Provide the (x, y) coordinate of the cell's center where the given text is located.  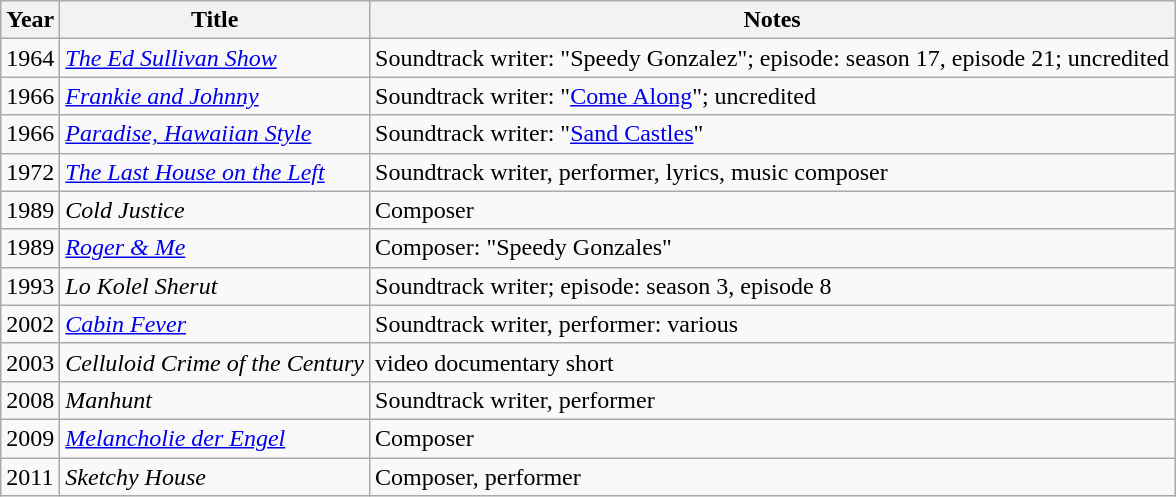
Soundtrack writer: "Come Along"; uncredited (772, 96)
Composer: "Speedy Gonzales" (772, 248)
Roger & Me (215, 248)
Cold Justice (215, 210)
Soundtrack writer, performer: various (772, 324)
Year (30, 20)
Soundtrack writer: "Speedy Gonzalez"; episode: season 17, episode 21; uncredited (772, 58)
Soundtrack writer, performer, lyrics, music composer (772, 172)
Soundtrack writer; episode: season 3, episode 8 (772, 286)
Sketchy House (215, 477)
Lo Kolel Sherut (215, 286)
2011 (30, 477)
Notes (772, 20)
Paradise, Hawaiian Style (215, 134)
1993 (30, 286)
The Ed Sullivan Show (215, 58)
Celluloid Crime of the Century (215, 362)
The Last House on the Left (215, 172)
video documentary short (772, 362)
Manhunt (215, 400)
Composer, performer (772, 477)
Soundtrack writer, performer (772, 400)
Melancholie der Engel (215, 438)
2002 (30, 324)
Frankie and Johnny (215, 96)
2008 (30, 400)
2009 (30, 438)
2003 (30, 362)
Cabin Fever (215, 324)
Soundtrack writer: "Sand Castles" (772, 134)
1964 (30, 58)
1972 (30, 172)
Title (215, 20)
